For the text-containing cell, return its midpoint in [x, y] coordinate format. 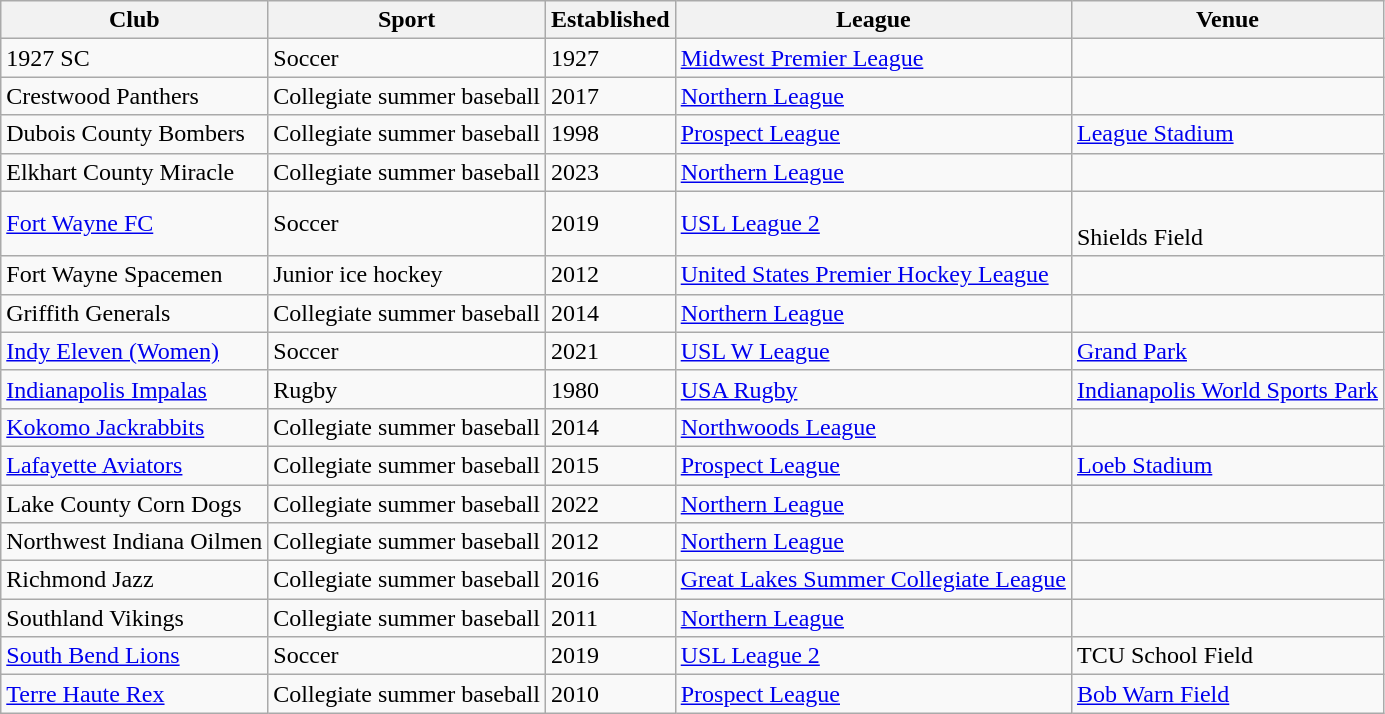
Bob Warn Field [1227, 694]
TCU School Field [1227, 656]
Great Lakes Summer Collegiate League [873, 580]
Established [610, 20]
Dubois County Bombers [134, 134]
Fort Wayne FC [134, 224]
Midwest Premier League [873, 58]
Northwest Indiana Oilmen [134, 542]
Lake County Corn Dogs [134, 503]
Fort Wayne Spacemen [134, 275]
United States Premier Hockey League [873, 275]
Indianapolis Impalas [134, 389]
2016 [610, 580]
Junior ice hockey [407, 275]
Southland Vikings [134, 618]
Loeb Stadium [1227, 465]
2022 [610, 503]
2021 [610, 351]
1980 [610, 389]
Terre Haute Rex [134, 694]
League [873, 20]
2023 [610, 172]
South Bend Lions [134, 656]
League Stadium [1227, 134]
Indy Eleven (Women) [134, 351]
2017 [610, 96]
1927 SC [134, 58]
Richmond Jazz [134, 580]
Lafayette Aviators [134, 465]
Venue [1227, 20]
USL W League [873, 351]
Indianapolis World Sports Park [1227, 389]
Northwoods League [873, 427]
Shields Field [1227, 224]
2015 [610, 465]
2011 [610, 618]
2010 [610, 694]
USA Rugby [873, 389]
1927 [610, 58]
Crestwood Panthers [134, 96]
Sport [407, 20]
Grand Park [1227, 351]
1998 [610, 134]
Club [134, 20]
Elkhart County Miracle [134, 172]
Rugby [407, 389]
Griffith Generals [134, 313]
Kokomo Jackrabbits [134, 427]
